Detect which cell encompasses the target text, then output its (x, y) center coordinate. 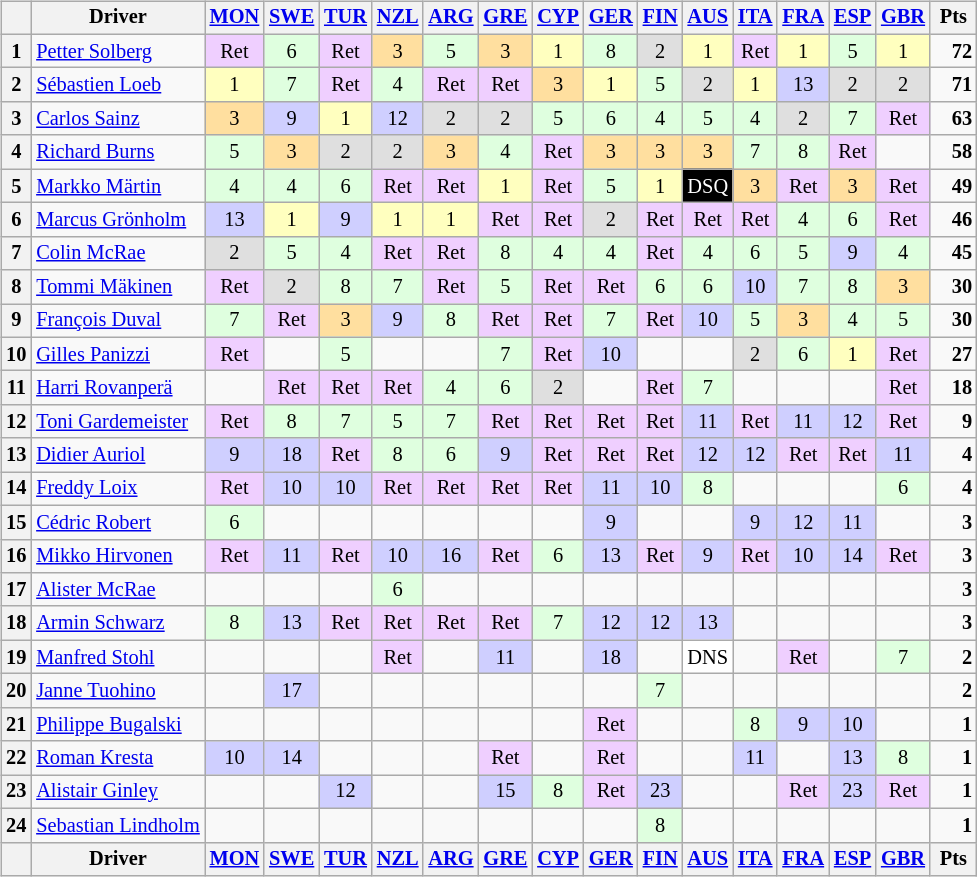
François Duval (118, 321)
Marcus Grönholm (118, 220)
Armin Schwarz (118, 623)
Petter Solberg (118, 51)
22 (16, 758)
Harri Rovanperä (118, 388)
27 (954, 354)
63 (954, 119)
Tommi Mäkinen (118, 287)
21 (16, 724)
58 (954, 152)
Manfred Stohl (118, 657)
Philippe Bugalski (118, 724)
Toni Gardemeister (118, 422)
Roman Kresta (118, 758)
Alister McRae (118, 590)
Didier Auriol (118, 455)
Alistair Ginley (118, 792)
72 (954, 51)
Cédric Robert (118, 522)
Colin McRae (118, 253)
Richard Burns (118, 152)
DSQ (708, 186)
Carlos Sainz (118, 119)
Gilles Panizzi (118, 354)
20 (16, 691)
Sebastian Lindholm (118, 825)
24 (16, 825)
DNS (708, 657)
Janne Tuohino (118, 691)
Freddy Loix (118, 489)
19 (16, 657)
45 (954, 253)
71 (954, 85)
Sébastien Loeb (118, 85)
Markko Märtin (118, 186)
Mikko Hirvonen (118, 556)
46 (954, 220)
49 (954, 186)
